Search for the cell housing the specified text and yield its [X, Y] center coordinate. 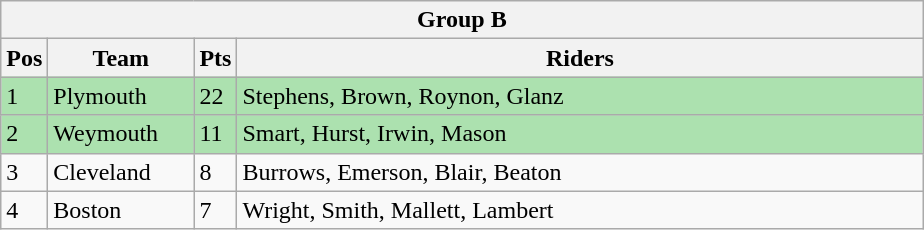
11 [216, 134]
Cleveland [121, 172]
8 [216, 172]
Wright, Smith, Mallett, Lambert [580, 210]
Weymouth [121, 134]
1 [24, 96]
Boston [121, 210]
Group B [462, 20]
2 [24, 134]
Smart, Hurst, Irwin, Mason [580, 134]
22 [216, 96]
Pos [24, 58]
4 [24, 210]
3 [24, 172]
7 [216, 210]
Burrows, Emerson, Blair, Beaton [580, 172]
Stephens, Brown, Roynon, Glanz [580, 96]
Pts [216, 58]
Plymouth [121, 96]
Team [121, 58]
Riders [580, 58]
